Provide the (X, Y) coordinate of the cell's center where the given text is located.  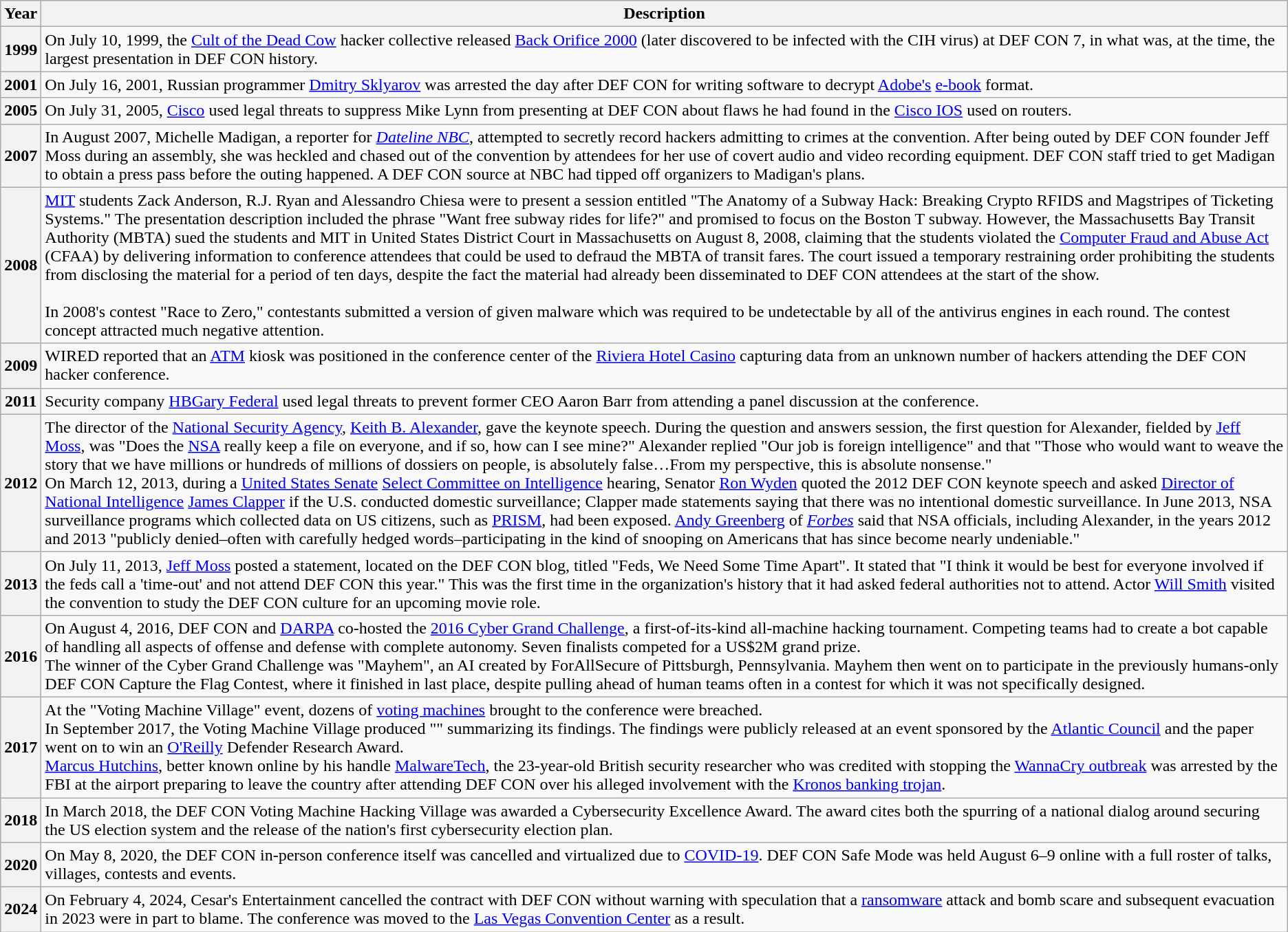
2012 (21, 483)
2007 (21, 155)
1999 (21, 50)
Year (21, 14)
2020 (21, 865)
Description (665, 14)
2013 (21, 583)
2018 (21, 820)
2001 (21, 85)
2024 (21, 909)
2017 (21, 747)
On July 16, 2001, Russian programmer Dmitry Sklyarov was arrested the day after DEF CON for writing software to decrypt Adobe's e-book format. (665, 85)
Security company HBGary Federal used legal threats to prevent former CEO Aaron Barr from attending a panel discussion at the conference. (665, 401)
2011 (21, 401)
2009 (21, 366)
2008 (21, 265)
2005 (21, 111)
2016 (21, 656)
